Detect which cell encompasses the target text, then output its (X, Y) center coordinate. 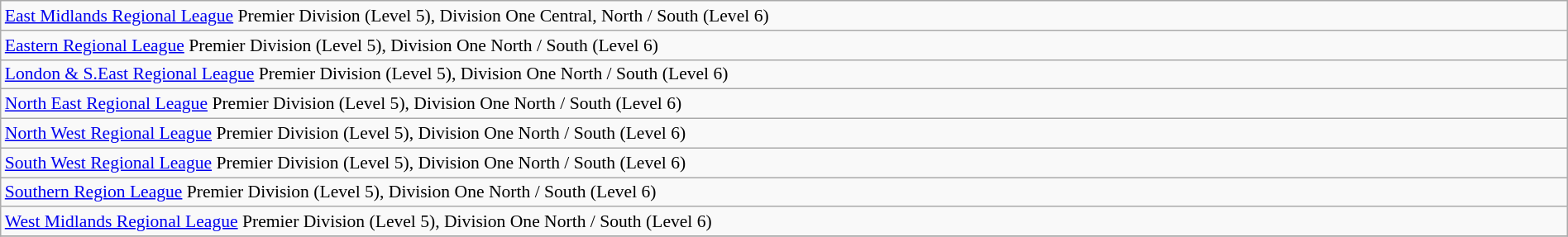
West Midlands Regional League Premier Division (Level 5), Division One North / South (Level 6) (784, 222)
North West Regional League Premier Division (Level 5), Division One North / South (Level 6) (784, 134)
North East Regional League Premier Division (Level 5), Division One North / South (Level 6) (784, 104)
Southern Region League Premier Division (Level 5), Division One North / South (Level 6) (784, 192)
London & S.East Regional League Premier Division (Level 5), Division One North / South (Level 6) (784, 74)
East Midlands Regional League Premier Division (Level 5), Division One Central, North / South (Level 6) (784, 16)
Eastern Regional League Premier Division (Level 5), Division One North / South (Level 6) (784, 45)
South West Regional League Premier Division (Level 5), Division One North / South (Level 6) (784, 163)
